Capture the cell that displays the provided text and extract its [x, y] central coordinate. 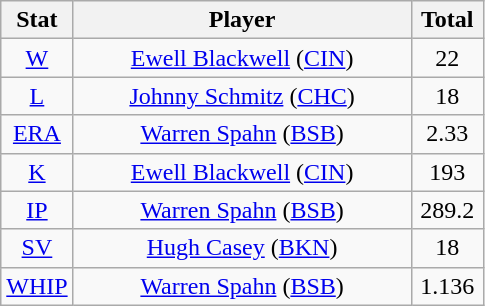
193 [447, 172]
22 [447, 58]
Johnny Schmitz (CHC) [242, 96]
289.2 [447, 210]
Hugh Casey (BKN) [242, 248]
WHIP [37, 286]
SV [37, 248]
Total [447, 20]
L [37, 96]
Stat [37, 20]
IP [37, 210]
1.136 [447, 286]
Player [242, 20]
ERA [37, 134]
W [37, 58]
2.33 [447, 134]
K [37, 172]
